Search for the cell housing the specified text and yield its (X, Y) center coordinate. 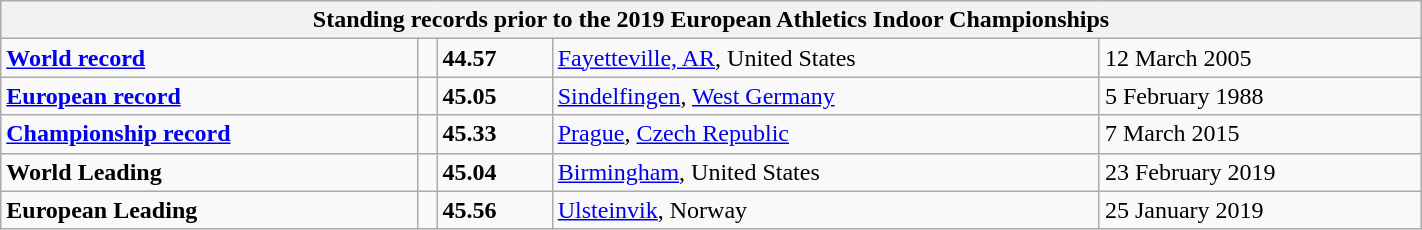
Ulsteinvik, Norway (826, 210)
5 February 1988 (1260, 96)
World record (210, 58)
Fayetteville, AR, United States (826, 58)
25 January 2019 (1260, 210)
Sindelfingen, West Germany (826, 96)
World Leading (210, 172)
European Leading (210, 210)
Standing records prior to the 2019 European Athletics Indoor Championships (711, 20)
Birmingham, United States (826, 172)
44.57 (494, 58)
45.05 (494, 96)
23 February 2019 (1260, 172)
45.04 (494, 172)
45.33 (494, 134)
45.56 (494, 210)
7 March 2015 (1260, 134)
European record (210, 96)
Championship record (210, 134)
Prague, Czech Republic (826, 134)
12 March 2005 (1260, 58)
